For the text-containing cell, return its midpoint in [X, Y] coordinate format. 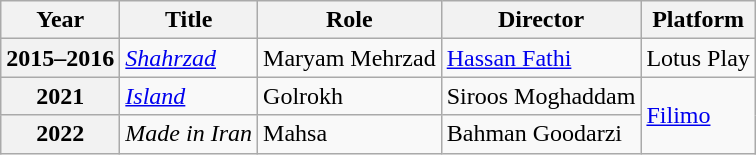
Title [189, 20]
Bahman Goodarzi [541, 134]
Year [60, 20]
2015–2016 [60, 58]
Siroos Moghaddam [541, 96]
Golrokh [350, 96]
Island [189, 96]
2021 [60, 96]
Made in Iran [189, 134]
Platform [698, 20]
Role [350, 20]
Hassan Fathi [541, 58]
Director [541, 20]
Shahrzad [189, 58]
Maryam Mehrzad [350, 58]
Lotus Play [698, 58]
Filimo [698, 115]
Mahsa [350, 134]
2022 [60, 134]
